For the text-containing cell, return its midpoint in [X, Y] coordinate format. 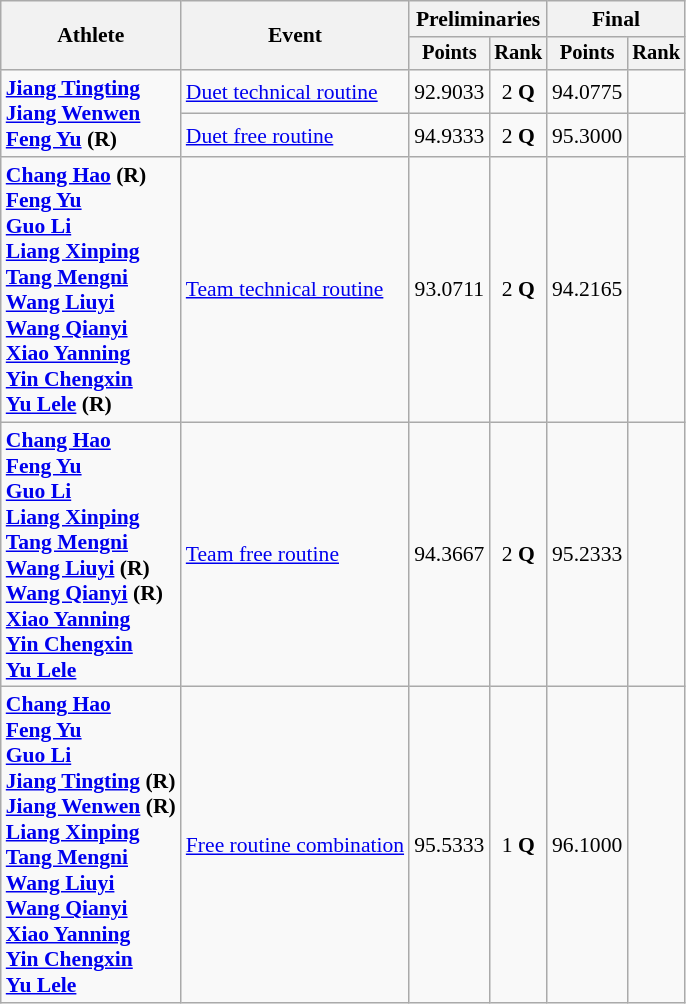
92.9033 [449, 92]
1 Q [518, 845]
94.9333 [449, 136]
94.2165 [587, 290]
Jiang TingtingJiang WenwenFeng Yu (R) [91, 114]
Duet technical routine [295, 92]
95.2333 [587, 554]
96.1000 [587, 845]
94.3667 [449, 554]
Final [616, 19]
93.0711 [449, 290]
Athlete [91, 36]
95.3000 [587, 136]
Chang HaoFeng YuGuo LiLiang XinpingTang MengniWang Liuyi (R)Wang Qianyi (R)Xiao YanningYin ChengxinYu Lele [91, 554]
Chang Hao (R)Feng YuGuo LiLiang XinpingTang MengniWang LiuyiWang QianyiXiao YanningYin ChengxinYu Lele (R) [91, 290]
Duet free routine [295, 136]
Team technical routine [295, 290]
94.0775 [587, 92]
Preliminaries [478, 19]
Chang HaoFeng YuGuo LiJiang Tingting (R)Jiang Wenwen (R)Liang XinpingTang MengniWang LiuyiWang QianyiXiao YanningYin ChengxinYu Lele [91, 845]
95.5333 [449, 845]
Team free routine [295, 554]
Free routine combination [295, 845]
Event [295, 36]
